Identify which cell holds the provided text, then report its (x, y) central coordinate. 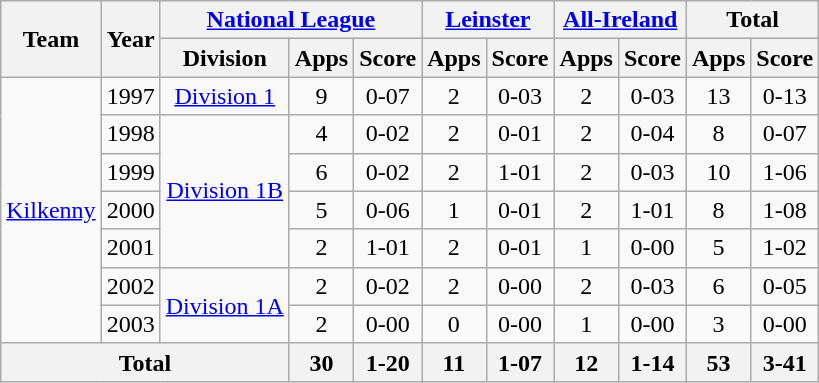
All-Ireland (620, 20)
1-07 (520, 362)
2003 (130, 324)
0 (454, 324)
0-13 (785, 96)
1-06 (785, 172)
3 (718, 324)
2002 (130, 286)
2000 (130, 210)
Kilkenny (51, 210)
11 (454, 362)
Division 1B (224, 191)
9 (321, 96)
Division 1A (224, 305)
2001 (130, 248)
0-06 (388, 210)
4 (321, 134)
1-14 (652, 362)
1999 (130, 172)
Year (130, 39)
Leinster (488, 20)
53 (718, 362)
3-41 (785, 362)
Division (224, 58)
0-05 (785, 286)
12 (586, 362)
13 (718, 96)
1-08 (785, 210)
Team (51, 39)
Division 1 (224, 96)
National League (290, 20)
1-02 (785, 248)
1-20 (388, 362)
0-04 (652, 134)
1997 (130, 96)
30 (321, 362)
1998 (130, 134)
10 (718, 172)
